Determine the (X, Y) coordinate at the center of the cell enclosing the given text.  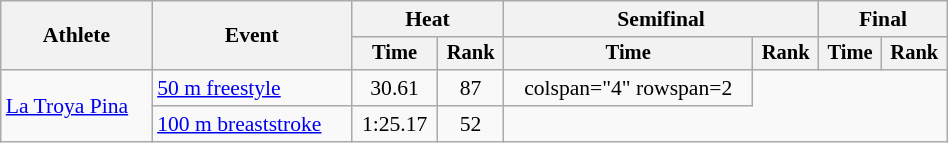
Heat (427, 19)
colspan="4" rowspan=2 (628, 88)
La Troya Pina (76, 106)
50 m freestyle (252, 88)
Final (884, 19)
Semifinal (662, 19)
87 (471, 88)
1:25.17 (394, 124)
Athlete (76, 36)
52 (471, 124)
Event (252, 36)
100 m breaststroke (252, 124)
30.61 (394, 88)
